Capture the cell that displays the provided text and extract its (X, Y) central coordinate. 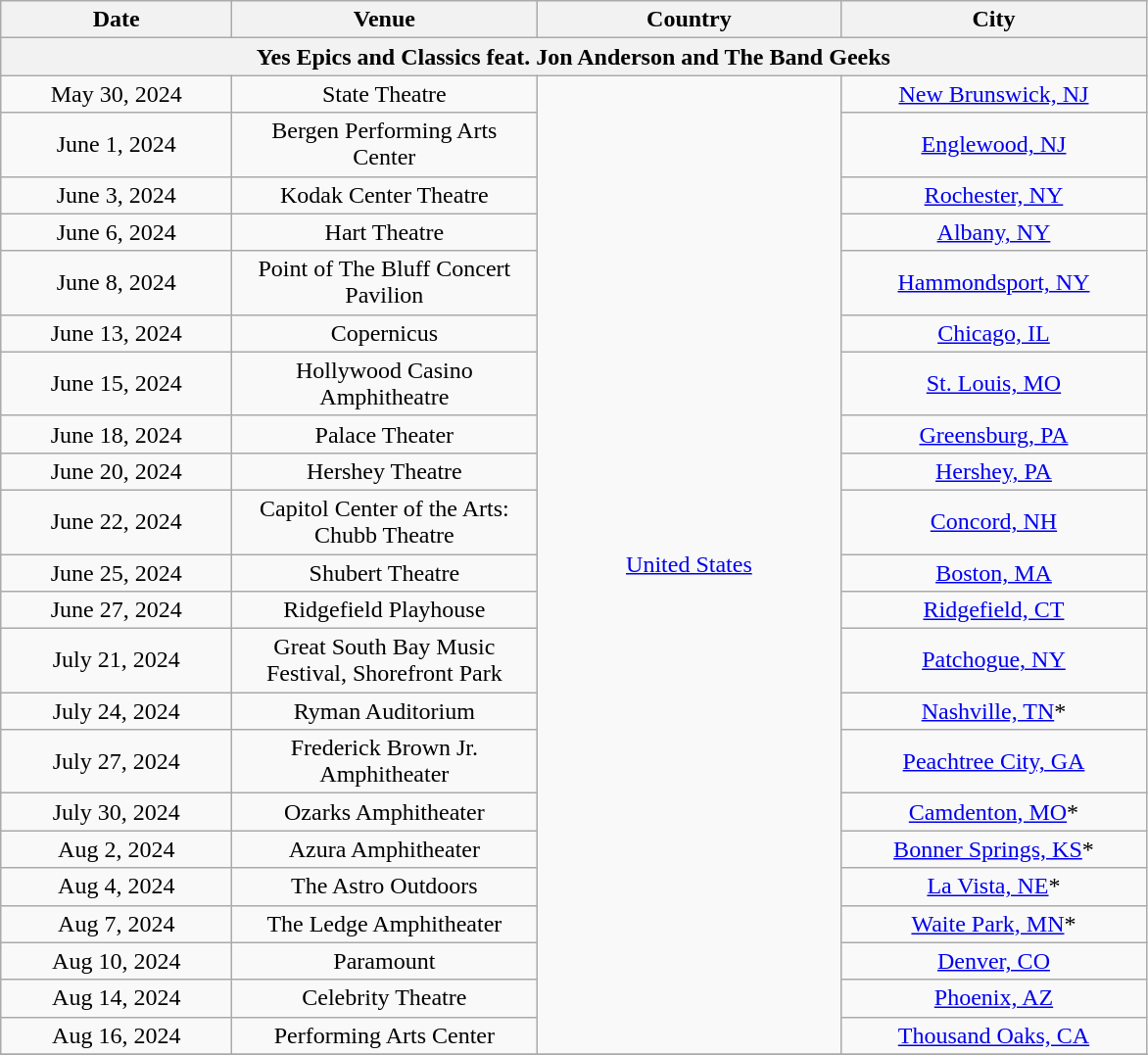
Date (117, 20)
Hershey, PA (993, 471)
Camdenton, MO* (993, 812)
Nashville, TN* (993, 711)
Great South Bay Music Festival, Shorefront Park (384, 660)
Phoenix, AZ (993, 998)
Kodak Center Theatre (384, 195)
Point of The Bluff Concert Pavilion (384, 282)
Azura Amphitheater (384, 849)
Shubert Theatre (384, 573)
June 22, 2024 (117, 521)
Aug 16, 2024 (117, 1035)
July 21, 2024 (117, 660)
Country (690, 20)
Aug 14, 2024 (117, 998)
Palace Theater (384, 434)
Venue (384, 20)
The Ledge Amphitheater (384, 924)
June 3, 2024 (117, 195)
United States (690, 564)
Hershey Theatre (384, 471)
Aug 2, 2024 (117, 849)
New Brunswick, NJ (993, 94)
Ridgefield Playhouse (384, 610)
Ryman Auditorium (384, 711)
Bergen Performing Arts Center (384, 145)
June 27, 2024 (117, 610)
July 30, 2024 (117, 812)
State Theatre (384, 94)
Aug 7, 2024 (117, 924)
Celebrity Theatre (384, 998)
Bonner Springs, KS* (993, 849)
Greensburg, PA (993, 434)
Englewood, NJ (993, 145)
Performing Arts Center (384, 1035)
June 20, 2024 (117, 471)
Peachtree City, GA (993, 762)
St. Louis, MO (993, 384)
Ridgefield, CT (993, 610)
Aug 10, 2024 (117, 961)
Yes Epics and Classics feat. Jon Anderson and The Band Geeks (574, 57)
Paramount (384, 961)
June 8, 2024 (117, 282)
Frederick Brown Jr. Amphitheater (384, 762)
Rochester, NY (993, 195)
Capitol Center of the Arts: Chubb Theatre (384, 521)
Albany, NY (993, 232)
July 27, 2024 (117, 762)
Aug 4, 2024 (117, 887)
Patchogue, NY (993, 660)
June 25, 2024 (117, 573)
Hart Theatre (384, 232)
City (993, 20)
June 6, 2024 (117, 232)
La Vista, NE* (993, 887)
Denver, CO (993, 961)
Hammondsport, NY (993, 282)
Ozarks Amphitheater (384, 812)
June 18, 2024 (117, 434)
Waite Park, MN* (993, 924)
June 13, 2024 (117, 333)
July 24, 2024 (117, 711)
The Astro Outdoors (384, 887)
Boston, MA (993, 573)
Thousand Oaks, CA (993, 1035)
June 1, 2024 (117, 145)
Concord, NH (993, 521)
Hollywood Casino Amphitheatre (384, 384)
Chicago, IL (993, 333)
June 15, 2024 (117, 384)
May 30, 2024 (117, 94)
Copernicus (384, 333)
